Provide the (X, Y) coordinate of the cell's center where the given text is located.  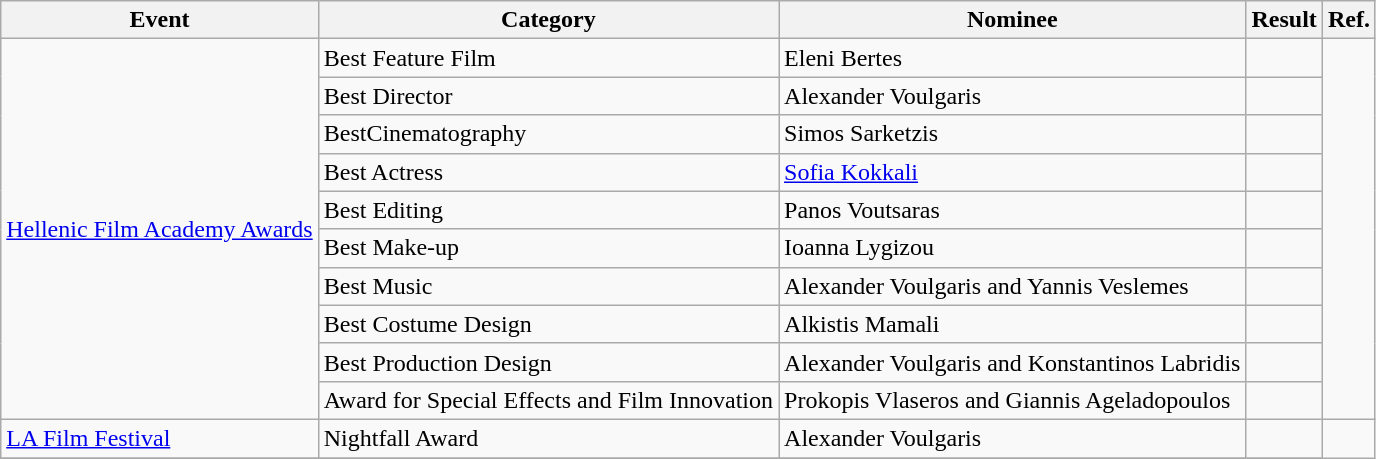
Nominee (1012, 20)
Event (160, 20)
Best Feature Film (548, 58)
Best Costume Design (548, 324)
Best Actress (548, 172)
Simos Sarketzis (1012, 134)
Panos Voutsaras (1012, 210)
Alexander Voulgaris and Yannis Veslemes (1012, 286)
Nightfall Award (548, 438)
Alkistis Mamali (1012, 324)
Ioanna Lygizou (1012, 248)
LA Film Festival (160, 438)
Best Production Design (548, 362)
Category (548, 20)
Best Editing (548, 210)
Best Music (548, 286)
BestCinematography (548, 134)
Ref. (1348, 20)
Alexander Voulgaris and Konstantinos Labridis (1012, 362)
Best Make-up (548, 248)
Best Director (548, 96)
Award for Special Effects and Film Innovation (548, 400)
Result (1284, 20)
Eleni Bertes (1012, 58)
Hellenic Film Academy Awards (160, 230)
Prokopis Vlaseros and Giannis Ageladopoulos (1012, 400)
Sofia Kokkali (1012, 172)
